Scan for the cell matching the given text and deliver its (X, Y) coordinate at center. 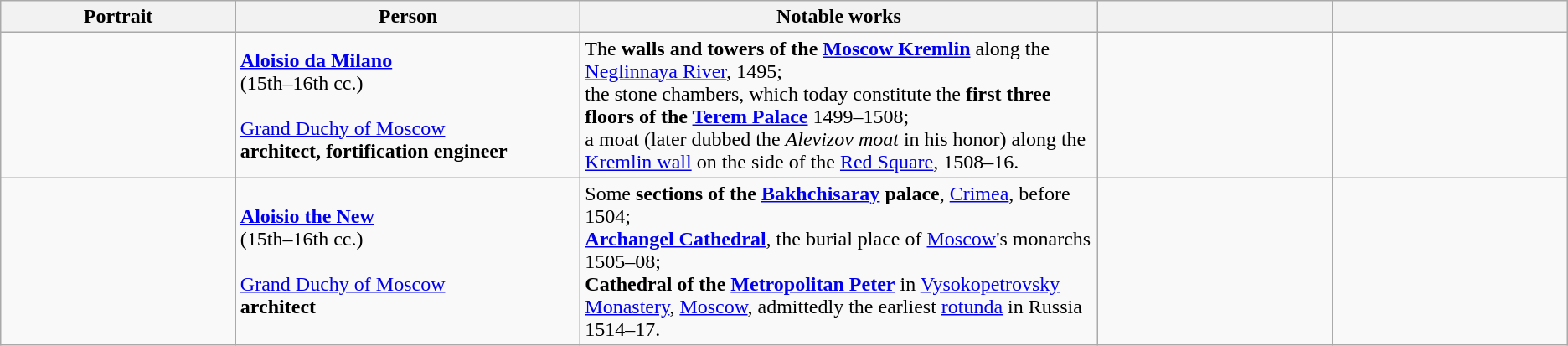
Person (407, 17)
Aloisio the New(15th–16th cc.) Grand Duchy of Moscowarchitect (407, 261)
Portrait (119, 17)
Aloisio da Milano(15th–16th cc.) Grand Duchy of Moscowarchitect, fortification engineer (407, 106)
Notable works (839, 17)
